Return the (X, Y) coordinate for the center point of the cell that contains the specified text.  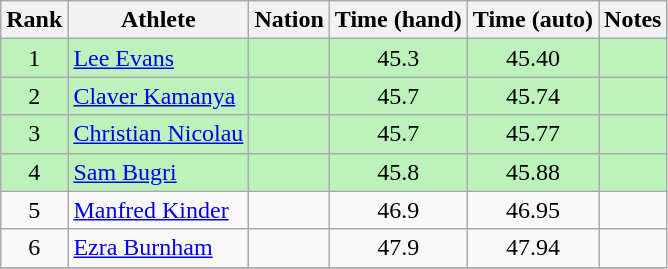
Rank (34, 20)
Time (auto) (532, 20)
Athlete (158, 20)
3 (34, 134)
45.74 (532, 96)
46.95 (532, 210)
Sam Bugri (158, 172)
47.9 (398, 248)
6 (34, 248)
5 (34, 210)
45.77 (532, 134)
Time (hand) (398, 20)
45.88 (532, 172)
Nation (289, 20)
47.94 (532, 248)
Manfred Kinder (158, 210)
45.3 (398, 58)
Christian Nicolau (158, 134)
Claver Kamanya (158, 96)
Lee Evans (158, 58)
2 (34, 96)
45.40 (532, 58)
1 (34, 58)
46.9 (398, 210)
Ezra Burnham (158, 248)
4 (34, 172)
Notes (633, 20)
45.8 (398, 172)
